Scan for the cell matching the given text and deliver its (X, Y) coordinate at center. 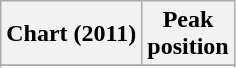
Chart (2011) (72, 34)
Peakposition (188, 34)
